Determine the [x, y] coordinate at the center of the cell enclosing the given text.  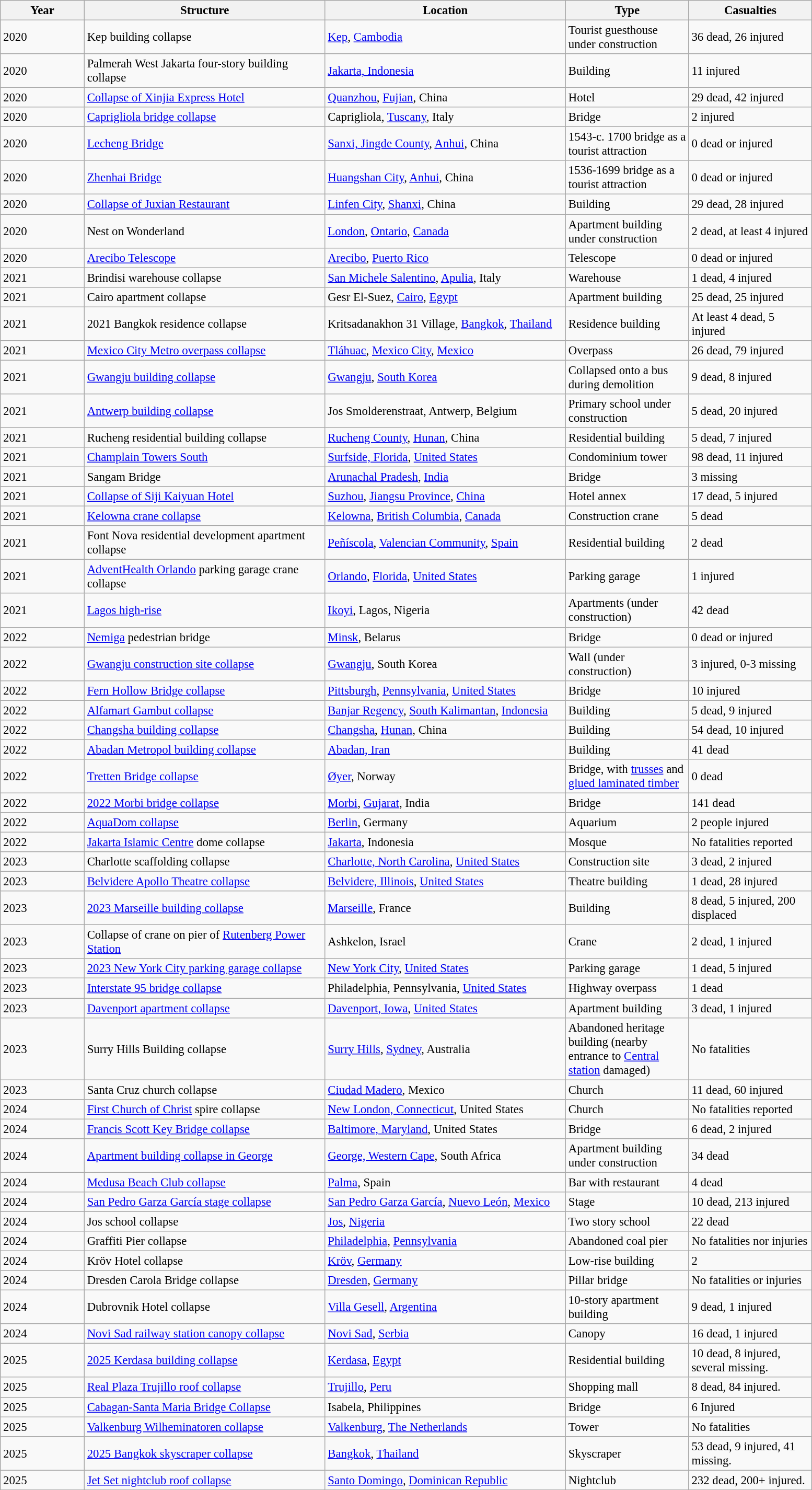
Pillar bridge [628, 1280]
29 dead, 28 injured [750, 204]
1 dead [750, 988]
3 injured, 0-3 missing [750, 664]
Øyer, Norway [445, 777]
10 dead, 8 injured, several missing. [750, 1361]
Primary school under construction [628, 411]
Surfside, Florida, United States [445, 457]
Residence building [628, 324]
2 dead, 1 injured [750, 942]
17 dead, 5 injured [750, 496]
Dresden, Germany [445, 1280]
5 dead, 9 injured [750, 710]
2021 Bangkok residence collapse [205, 324]
Changsha, Hunan, China [445, 730]
Medusa Beach Club collapse [205, 1182]
141 dead [750, 803]
3 dead, 2 injured [750, 862]
5 dead, 7 injured [750, 437]
Nest on Wonderland [205, 231]
Jos, Nigeria [445, 1221]
Peñíscola, Valencian Community, Spain [445, 542]
Brindisi warehouse collapse [205, 278]
Canopy [628, 1334]
New York City, United States [445, 968]
6 dead, 2 injured [750, 1129]
Dresden Carola Bridge collapse [205, 1280]
Jakarta Islamic Centre dome collapse [205, 842]
Location [445, 10]
Huangshan City, Anhui, China [445, 178]
Abandoned heritage building (nearby entrance to Central station damaged) [628, 1048]
Surry Hills, Sydney, Australia [445, 1048]
Suzhou, Jiangsu Province, China [445, 496]
Banjar Regency, South Kalimantan, Indonesia [445, 710]
Real Plaza Trujillo roof collapse [205, 1388]
Kröv Hotel collapse [205, 1261]
1 injured [750, 577]
3 missing [750, 477]
Cairo apartment collapse [205, 297]
2025 Kerdasa building collapse [205, 1361]
Marseille, France [445, 908]
Apartment building collapse in George [205, 1156]
6 Injured [750, 1407]
Zhenhai Bridge [205, 178]
Collapse of Juxian Restaurant [205, 204]
3 dead, 1 injured [750, 1008]
Charlotte, North Carolina, United States [445, 862]
Kep, Cambodia [445, 38]
Jos Smolderenstraat, Antwerp, Belgium [445, 411]
9 dead, 8 injured [750, 377]
Ciudad Madero, Mexico [445, 1090]
Condominium tower [628, 457]
9 dead, 1 injured [750, 1308]
Quanzhou, Fujian, China [445, 98]
Fern Hollow Bridge collapse [205, 690]
16 dead, 1 injured [750, 1334]
Belvidere, Illinois, United States [445, 882]
Ashkelon, Israel [445, 942]
2023 Marseille building collapse [205, 908]
Jet Set nightclub roof collapse [205, 1480]
Theatre building [628, 882]
34 dead [750, 1156]
First Church of Christ spire collapse [205, 1109]
Graffiti Pier collapse [205, 1241]
232 dead, 200+ injured. [750, 1480]
Caprigliola, Tuscany, Italy [445, 117]
Baltimore, Maryland, United States [445, 1129]
8 dead, 84 injured. [750, 1388]
Mosque [628, 842]
Davenport, Iowa, United States [445, 1008]
Kep building collapse [205, 38]
Alfamart Gambut collapse [205, 710]
Arecibo, Puerto Rico [445, 258]
41 dead [750, 749]
53 dead, 9 injured, 41 missing. [750, 1453]
Gwangju construction site collapse [205, 664]
Interstate 95 bridge collapse [205, 988]
2022 Morbi bridge collapse [205, 803]
Construction site [628, 862]
Caprigliola bridge collapse [205, 117]
Novi Sad railway station canopy collapse [205, 1334]
5 dead [750, 516]
Shopping mall [628, 1388]
1 dead, 4 injured [750, 278]
Mexico City Metro overpass collapse [205, 351]
Nightclub [628, 1480]
10-story apartment building [628, 1308]
Crane [628, 942]
Philadelphia, Pennsylvania, United States [445, 988]
Changsha building collapse [205, 730]
Collapse of crane on pier of Rutenberg Power Station [205, 942]
Tretten Bridge collapse [205, 777]
Rucheng residential building collapse [205, 437]
Isabela, Philippines [445, 1407]
2 injured [750, 117]
Valkenburg, The Netherlands [445, 1427]
Abadan, Iran [445, 749]
1536-1699 bridge as a tourist attraction [628, 178]
Wall (under construction) [628, 664]
Santo Domingo, Dominican Republic [445, 1480]
25 dead, 25 injured [750, 297]
San Michele Salentino, Apulia, Italy [445, 278]
Highway overpass [628, 988]
At least 4 dead, 5 injured [750, 324]
Two story school [628, 1221]
Valkenburg Wilheminatoren collapse [205, 1427]
George, Western Cape, South Africa [445, 1156]
Low-rise building [628, 1261]
Antwerp building collapse [205, 411]
2 dead, at least 4 injured [750, 231]
Casualties [750, 10]
Novi Sad, Serbia [445, 1334]
54 dead, 10 injured [750, 730]
Cabagan-Santa Maria Bridge Collapse [205, 1407]
AdventHealth Orlando parking garage crane collapse [205, 577]
New London, Connecticut, United States [445, 1109]
Collapse of Xinjia Express Hotel [205, 98]
Minsk, Belarus [445, 637]
Linfen City, Shanxi, China [445, 204]
San Pedro Garza García, Nuevo León, Mexico [445, 1202]
2 [750, 1261]
Aquarium [628, 823]
Abadan Metropol building collapse [205, 749]
8 dead, 5 injured, 200 displaced [750, 908]
Warehouse [628, 278]
Morbi, Gujarat, India [445, 803]
2 people injured [750, 823]
Construction crane [628, 516]
Collapse of Siji Kaiyuan Hotel [205, 496]
Kelowna crane collapse [205, 516]
Hotel annex [628, 496]
2023 New York City parking garage collapse [205, 968]
Year [43, 10]
San Pedro Garza García stage collapse [205, 1202]
Kröv, Germany [445, 1261]
Tláhuac, Mexico City, Mexico [445, 351]
Trujillo, Peru [445, 1388]
Orlando, Florida, United States [445, 577]
29 dead, 42 injured [750, 98]
No fatalities nor injuries [750, 1241]
Skyscraper [628, 1453]
10 injured [750, 690]
Francis Scott Key Bridge collapse [205, 1129]
No fatalities or injuries [750, 1280]
Villa Gesell, Argentina [445, 1308]
Stage [628, 1202]
Philadelphia, Pennsylvania [445, 1241]
Bar with restaurant [628, 1182]
Surry Hills Building collapse [205, 1048]
1 dead, 28 injured [750, 882]
22 dead [750, 1221]
Telescope [628, 258]
1 dead, 5 injured [750, 968]
2025 Bangkok skyscraper collapse [205, 1453]
Sanxi, Jingde County, Anhui, China [445, 144]
Santa Cruz church collapse [205, 1090]
5 dead, 20 injured [750, 411]
Gwangju building collapse [205, 377]
Structure [205, 10]
Davenport apartment collapse [205, 1008]
Kelowna, British Columbia, Canada [445, 516]
11 injured [750, 71]
Charlotte scaffolding collapse [205, 862]
Hotel [628, 98]
1543-c. 1700 bridge as a tourist attraction [628, 144]
11 dead, 60 injured [750, 1090]
Lagos high-rise [205, 610]
Arecibo Telescope [205, 258]
Palmerah West Jakarta four-story building collapse [205, 71]
10 dead, 213 injured [750, 1202]
Kerdasa, Egypt [445, 1361]
Type [628, 10]
42 dead [750, 610]
Lecheng Bridge [205, 144]
Nemiga pedestrian bridge [205, 637]
Abandoned coal pier [628, 1241]
Tourist guesthouse under construction [628, 38]
98 dead, 11 injured [750, 457]
Arunachal Pradesh, India [445, 477]
London, Ontario, Canada [445, 231]
36 dead, 26 injured [750, 38]
Dubrovnik Hotel collapse [205, 1308]
Bridge, with trusses and glued laminated timber [628, 777]
2 dead [750, 542]
Belvidere Apollo Theatre collapse [205, 882]
Tower [628, 1427]
Ikoyi, Lagos, Nigeria [445, 610]
Palma, Spain [445, 1182]
Champlain Towers South [205, 457]
AquaDom collapse [205, 823]
Overpass [628, 351]
Bangkok, Thailand [445, 1453]
26 dead, 79 injured [750, 351]
Collapsed onto a bus during demolition [628, 377]
4 dead [750, 1182]
Berlin, Germany [445, 823]
Font Nova residential development apartment collapse [205, 542]
Sangam Bridge [205, 477]
0 dead [750, 777]
Kritsadanakhon 31 Village, Bangkok, Thailand [445, 324]
Jos school collapse [205, 1221]
Rucheng County, Hunan, China [445, 437]
Apartments (under construction) [628, 610]
Pittsburgh, Pennsylvania, United States [445, 690]
Gesr El-Suez, Cairo, Egypt [445, 297]
